Pinpoint the cell where the given text exists, returning its [x, y] midpoint coordinate. 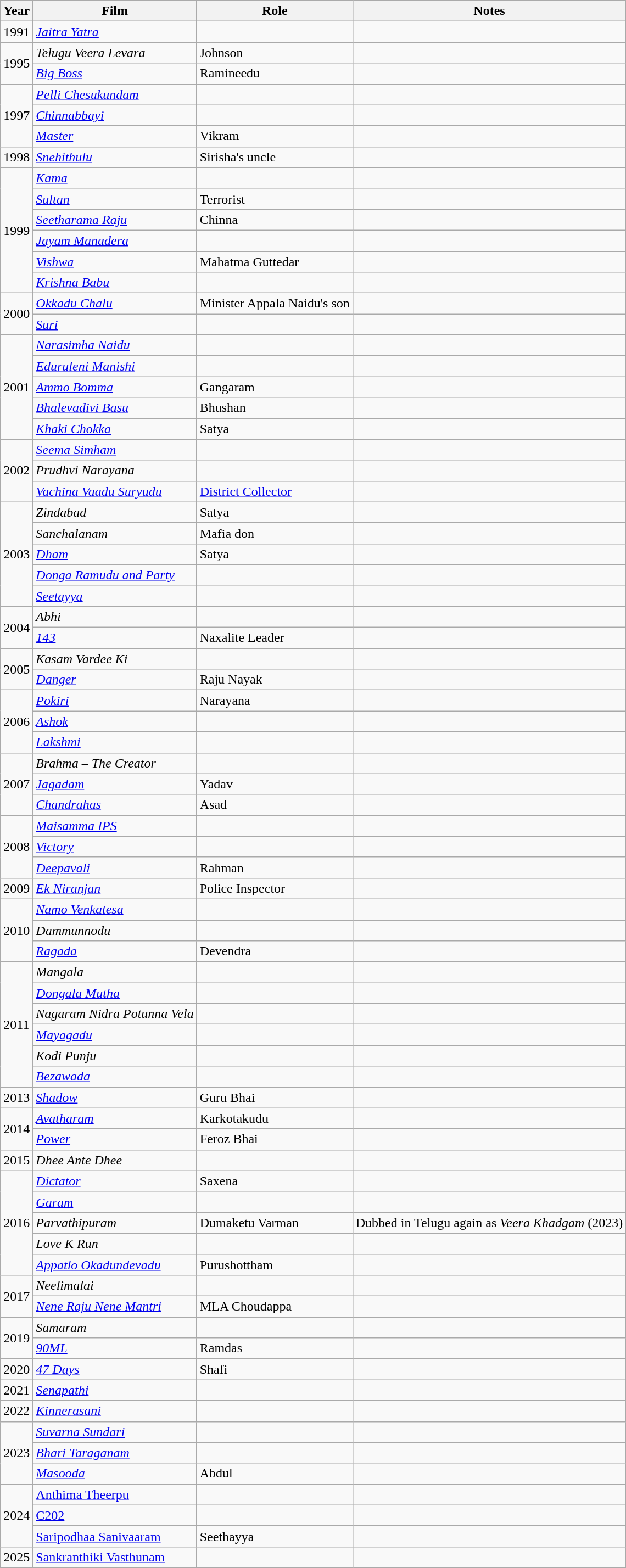
Shafi [275, 1369]
Abdul [275, 1474]
47 Days [115, 1369]
Dumaketu Varman [275, 1223]
Sultan [115, 199]
Avatharam [115, 1118]
Suri [115, 324]
Abhi [115, 617]
Year [16, 11]
Okkadu Chalu [115, 304]
Garam [115, 1202]
2015 [16, 1160]
Jaitra Yatra [115, 32]
Guru Bhai [275, 1097]
Kasam Vardee Ki [115, 659]
Mayagadu [115, 1035]
Nagaram Nidra Potunna Vela [115, 1014]
Zindabad [115, 512]
Naxalite Leader [275, 638]
Senapathi [115, 1390]
Pelli Chesukundam [115, 94]
Master [115, 136]
Purushottham [275, 1264]
Narayana [275, 701]
Dictator [115, 1181]
2005 [16, 669]
Raju Nayak [275, 680]
Kama [115, 178]
Devendra [275, 951]
Krishna Babu [115, 283]
Narasimha Naidu [115, 345]
Asad [275, 805]
Khaki Chokka [115, 429]
Dham [115, 554]
1999 [16, 230]
1991 [16, 32]
2013 [16, 1097]
1997 [16, 115]
Parvathipuram [115, 1223]
2017 [16, 1296]
Deepavali [115, 867]
Chandrahas [115, 805]
Pokiri [115, 701]
Maisamma IPS [115, 826]
Telugu Veera Levara [115, 53]
Neelimalai [115, 1286]
2010 [16, 930]
Namo Venkatesa [115, 909]
Chinna [275, 220]
2022 [16, 1411]
2007 [16, 784]
Prudhvi Narayana [115, 471]
Ashok [115, 721]
2001 [16, 387]
Chinnabbayi [115, 115]
Sankranthiki Vasthunam [115, 1557]
Power [115, 1139]
Minister Appala Naidu's son [275, 304]
Ramineedu [275, 74]
2009 [16, 888]
Dongala Mutha [115, 993]
Ramdas [275, 1348]
Mangala [115, 972]
Danger [115, 680]
2025 [16, 1557]
Victory [115, 847]
Saripodhaa Sanivaaram [115, 1536]
Mahatma Guttedar [275, 262]
Sirisha's uncle [275, 157]
Bhushan [275, 408]
Mafia don [275, 533]
Film [115, 11]
MLA Choudappa [275, 1307]
Bhalevadivi Basu [115, 408]
Ek Niranjan [115, 888]
Eduruleni Manishi [115, 366]
Saxena [275, 1181]
2006 [16, 721]
Notes [489, 11]
Vachina Vaadu Suryudu [115, 491]
2002 [16, 471]
Shadow [115, 1097]
Snehithulu [115, 157]
Samaram [115, 1328]
2014 [16, 1129]
Masooda [115, 1474]
Bhari Taraganam [115, 1453]
Dhee Ante Dhee [115, 1160]
2004 [16, 628]
2019 [16, 1338]
Appatlo Okadundevadu [115, 1264]
2000 [16, 314]
Ammo Bomma [115, 387]
Suvarna Sundari [115, 1432]
Kodi Punju [115, 1056]
Donga Ramudu and Party [115, 575]
Sanchalanam [115, 533]
Gangaram [275, 387]
Feroz Bhai [275, 1139]
Kinnerasani [115, 1411]
Lakshmi [115, 742]
Role [275, 11]
Love K Run [115, 1244]
2024 [16, 1515]
Rahman [275, 867]
Bezawada [115, 1077]
Ragada [115, 951]
Seetharama Raju [115, 220]
C202 [115, 1515]
Seetayya [115, 596]
Vishwa [115, 262]
Terrorist [275, 199]
Nene Raju Nene Mantri [115, 1307]
Big Boss [115, 74]
Yadav [275, 784]
Karkotakudu [275, 1118]
2011 [16, 1024]
2020 [16, 1369]
2021 [16, 1390]
1995 [16, 63]
Anthima Theerpu [115, 1494]
1998 [16, 157]
143 [115, 638]
2016 [16, 1223]
Jayam Manadera [115, 240]
Johnson [275, 53]
District Collector [275, 491]
90ML [115, 1348]
Brahma – The Creator [115, 763]
2008 [16, 847]
2023 [16, 1453]
2003 [16, 554]
Jagadam [115, 784]
Police Inspector [275, 888]
Seethayya [275, 1536]
Dubbed in Telugu again as Veera Khadgam (2023) [489, 1223]
Seema Simham [115, 450]
Dammunnodu [115, 931]
Vikram [275, 136]
